From the cell containing the given text, extract its center point as [X, Y] coordinate. 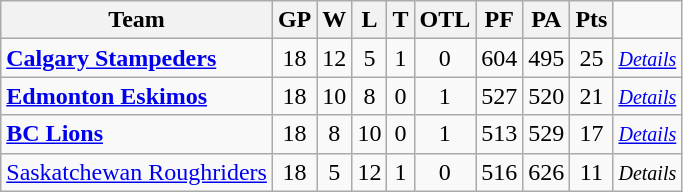
BC Lions [137, 134]
11 [592, 172]
Pts [592, 20]
T [400, 20]
626 [546, 172]
516 [500, 172]
21 [592, 96]
L [370, 20]
17 [592, 134]
PF [500, 20]
OTL [445, 20]
513 [500, 134]
529 [546, 134]
Saskatchewan Roughriders [137, 172]
495 [546, 58]
PA [546, 20]
GP [294, 20]
25 [592, 58]
604 [500, 58]
Calgary Stampeders [137, 58]
W [334, 20]
Edmonton Eskimos [137, 96]
520 [546, 96]
Team [137, 20]
527 [500, 96]
